Capture the cell that displays the provided text and extract its [X, Y] central coordinate. 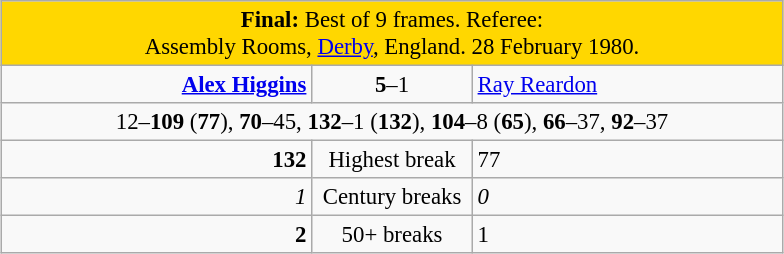
50+ breaks [392, 235]
2 [156, 235]
Highest break [392, 160]
Ray Reardon [628, 85]
Century breaks [392, 197]
Final: Best of 9 frames. Referee: Assembly Rooms, Derby, England. 28 February 1980. [392, 34]
Alex Higgins [156, 85]
0 [628, 197]
12–109 (77), 70–45, 132–1 (132), 104–8 (65), 66–37, 92–37 [392, 122]
132 [156, 160]
77 [628, 160]
5–1 [392, 85]
